Extract the (x, y) coordinate from the center of the cell holding the provided text.  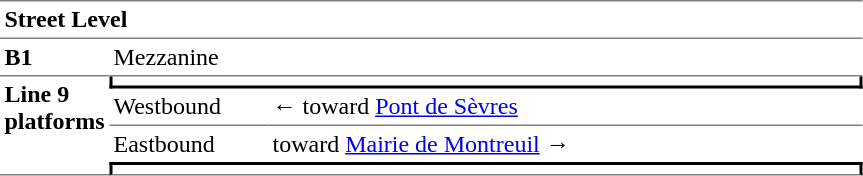
B1 (54, 58)
Westbound (188, 107)
Street Level (431, 20)
Mezzanine (486, 58)
toward Mairie de Montreuil → (565, 144)
Line 9 platforms (54, 126)
Eastbound (188, 144)
← toward Pont de Sèvres (565, 107)
